Extract the (X, Y) coordinate from the center of the cell holding the provided text.  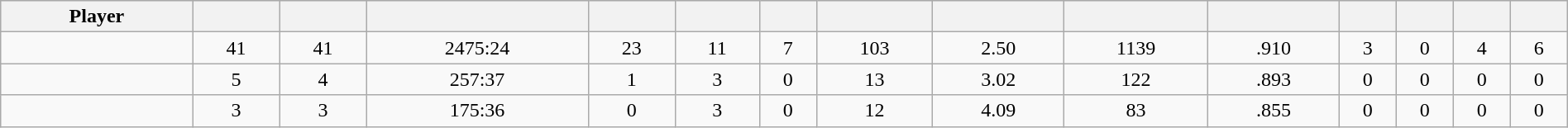
12 (875, 111)
11 (717, 48)
3.02 (999, 79)
5 (237, 79)
1 (632, 79)
23 (632, 48)
122 (1136, 79)
6 (1538, 48)
175:36 (477, 111)
Player (97, 17)
7 (787, 48)
.855 (1274, 111)
4.09 (999, 111)
13 (875, 79)
.910 (1274, 48)
257:37 (477, 79)
2475:24 (477, 48)
2.50 (999, 48)
103 (875, 48)
83 (1136, 111)
.893 (1274, 79)
1139 (1136, 48)
